Return (X, Y) of the center of cell containing provided text 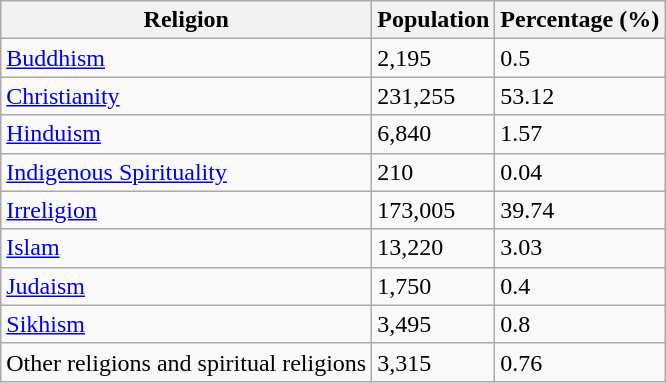
Percentage (%) (580, 20)
0.8 (580, 324)
210 (434, 172)
6,840 (434, 134)
Buddhism (186, 58)
3,495 (434, 324)
Christianity (186, 96)
Other religions and spiritual religions (186, 362)
0.4 (580, 286)
39.74 (580, 210)
1,750 (434, 286)
Hinduism (186, 134)
13,220 (434, 248)
173,005 (434, 210)
3,315 (434, 362)
3.03 (580, 248)
53.12 (580, 96)
0.5 (580, 58)
231,255 (434, 96)
2,195 (434, 58)
0.04 (580, 172)
Islam (186, 248)
Religion (186, 20)
0.76 (580, 362)
Sikhism (186, 324)
Irreligion (186, 210)
Population (434, 20)
Indigenous Spirituality (186, 172)
1.57 (580, 134)
Judaism (186, 286)
